Identify which cell holds the provided text, then report its (X, Y) central coordinate. 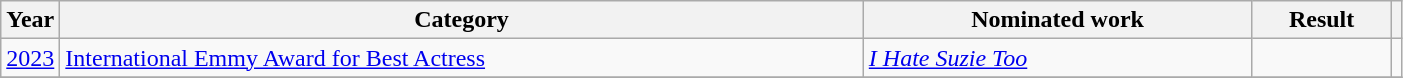
Result (1322, 20)
Category (462, 20)
International Emmy Award for Best Actress (462, 58)
I Hate Suzie Too (1058, 58)
Nominated work (1058, 20)
Year (30, 20)
2023 (30, 58)
